Scan for the cell matching the given text and deliver its (X, Y) coordinate at center. 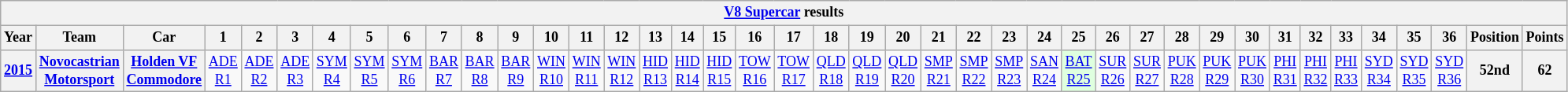
15 (720, 38)
PHIR33 (1347, 71)
BATR25 (1079, 71)
SMPR21 (939, 71)
SANR24 (1044, 71)
20 (903, 38)
25 (1079, 38)
34 (1378, 38)
Points (1545, 38)
2015 (19, 71)
HIDR14 (687, 71)
SURR27 (1147, 71)
Holden VF Commodore (164, 71)
19 (867, 38)
24 (1044, 38)
29 (1218, 38)
17 (794, 38)
PUKR28 (1181, 71)
PUKR29 (1218, 71)
14 (687, 38)
SYDR34 (1378, 71)
BARR8 (480, 71)
TOWR17 (794, 71)
36 (1449, 38)
7 (444, 38)
QLDR18 (831, 71)
35 (1414, 38)
52nd (1495, 71)
SYMR5 (369, 71)
2 (259, 38)
3 (295, 38)
27 (1147, 38)
6 (407, 38)
16 (754, 38)
31 (1285, 38)
21 (939, 38)
23 (1010, 38)
13 (655, 38)
SMPR22 (973, 71)
SMPR23 (1010, 71)
Position (1495, 38)
WINR10 (551, 71)
28 (1181, 38)
SYDR36 (1449, 71)
62 (1545, 71)
SURR26 (1113, 71)
BARR9 (516, 71)
V8 Supercar results (784, 13)
Car (164, 38)
PUKR30 (1252, 71)
1 (223, 38)
22 (973, 38)
Novocastrian Motorsport (79, 71)
PHIR31 (1285, 71)
Year (19, 38)
10 (551, 38)
HIDR15 (720, 71)
5 (369, 38)
4 (332, 38)
PHIR32 (1315, 71)
ADER1 (223, 71)
Team (79, 38)
WINR12 (622, 71)
8 (480, 38)
26 (1113, 38)
12 (622, 38)
QLDR20 (903, 71)
11 (586, 38)
ADER2 (259, 71)
32 (1315, 38)
SYDR35 (1414, 71)
BARR7 (444, 71)
SYMR4 (332, 71)
HIDR13 (655, 71)
QLDR19 (867, 71)
WINR11 (586, 71)
ADER3 (295, 71)
9 (516, 38)
SYMR6 (407, 71)
TOWR16 (754, 71)
33 (1347, 38)
18 (831, 38)
30 (1252, 38)
